Identify which cell holds the provided text, then report its (X, Y) central coordinate. 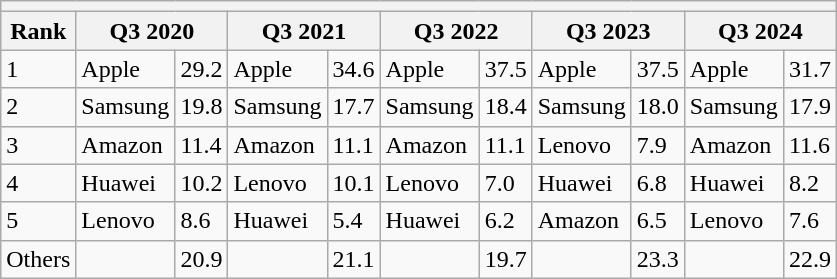
31.7 (810, 69)
18.4 (506, 107)
2 (38, 107)
18.0 (658, 107)
Q3 2022 (456, 31)
17.9 (810, 107)
1 (38, 69)
Others (38, 259)
20.9 (202, 259)
10.1 (354, 183)
11.4 (202, 145)
Q3 2024 (760, 31)
3 (38, 145)
22.9 (810, 259)
Q3 2023 (608, 31)
4 (38, 183)
6.8 (658, 183)
7.6 (810, 221)
Q3 2020 (152, 31)
10.2 (202, 183)
7.9 (658, 145)
5.4 (354, 221)
19.7 (506, 259)
8.2 (810, 183)
6.5 (658, 221)
Q3 2021 (304, 31)
6.2 (506, 221)
23.3 (658, 259)
7.0 (506, 183)
34.6 (354, 69)
8.6 (202, 221)
11.6 (810, 145)
19.8 (202, 107)
5 (38, 221)
17.7 (354, 107)
Rank (38, 31)
21.1 (354, 259)
29.2 (202, 69)
